Provide the (x, y) coordinate of the cell's center where the given text is located.  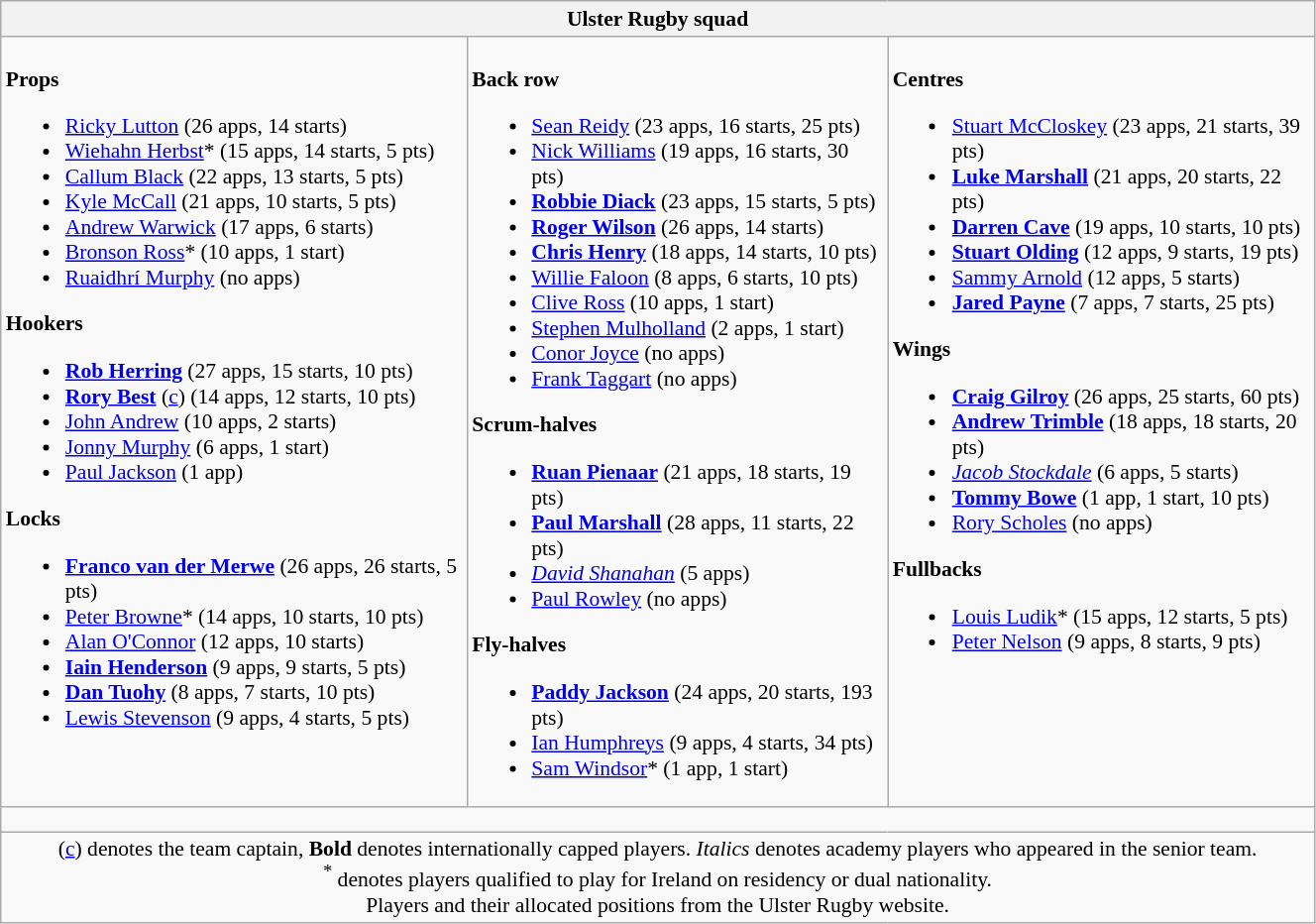
Ulster Rugby squad (658, 19)
